Search for the cell housing the specified text and yield its [x, y] center coordinate. 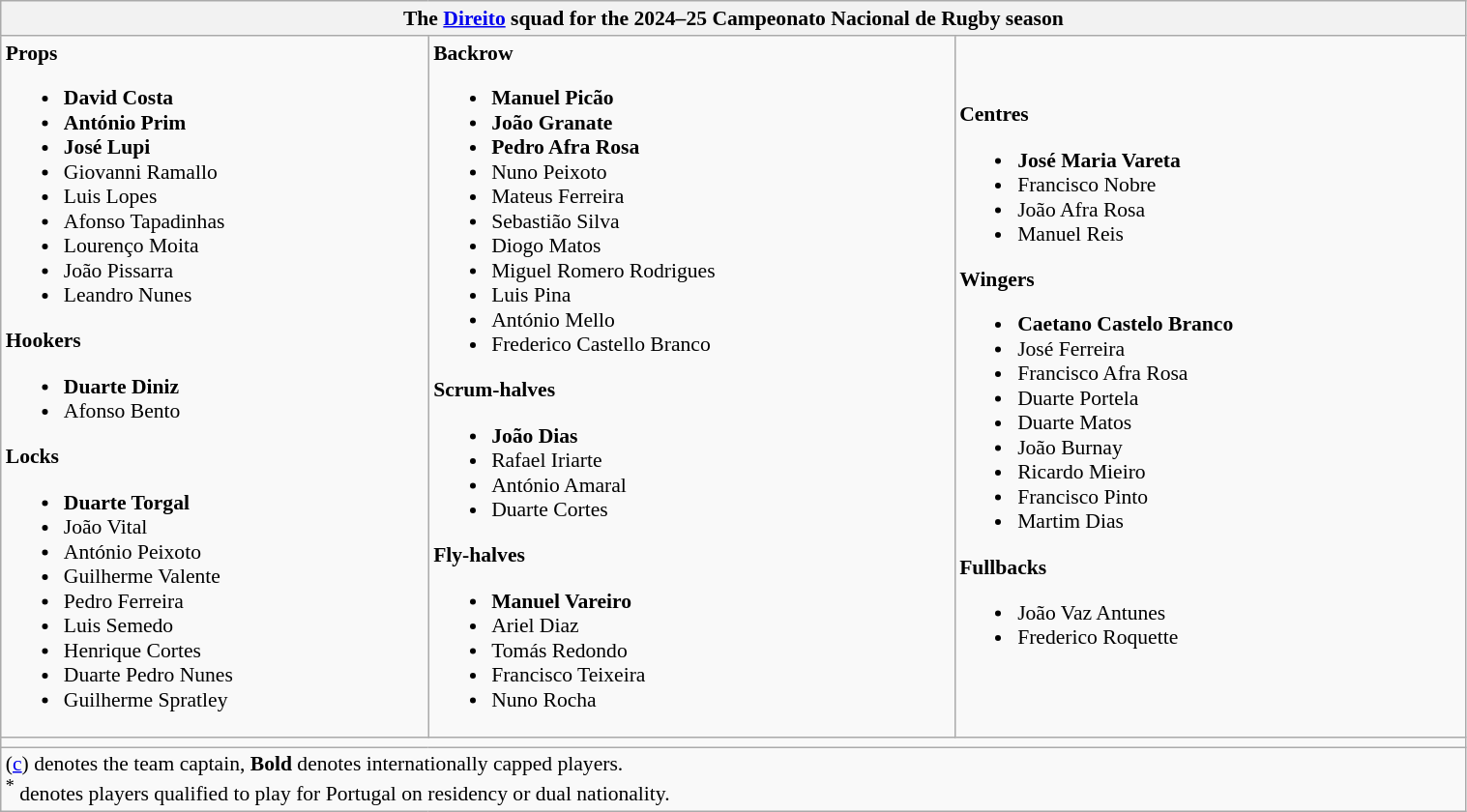
The Direito squad for the 2024–25 Campeonato Nacional de Rugby season [733, 18]
